Pinpoint the cell where the given text exists, returning its [X, Y] midpoint coordinate. 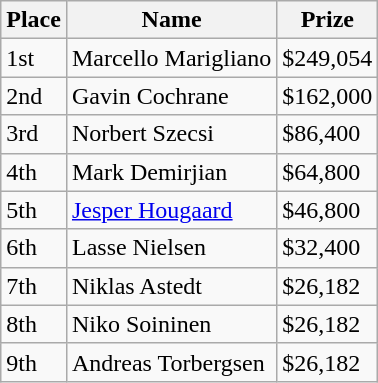
Lasse Nielsen [171, 248]
Mark Demirjian [171, 172]
$46,800 [328, 210]
Norbert Szecsi [171, 134]
Niklas Astedt [171, 286]
7th [34, 286]
4th [34, 172]
9th [34, 362]
Place [34, 20]
Marcello Marigliano [171, 58]
Name [171, 20]
Andreas Torbergsen [171, 362]
$32,400 [328, 248]
Niko Soininen [171, 324]
6th [34, 248]
5th [34, 210]
Jesper Hougaard [171, 210]
1st [34, 58]
Prize [328, 20]
2nd [34, 96]
$86,400 [328, 134]
8th [34, 324]
Gavin Cochrane [171, 96]
$64,800 [328, 172]
$162,000 [328, 96]
3rd [34, 134]
$249,054 [328, 58]
